Return the [X, Y] coordinate for the center point of the cell that contains the specified text.  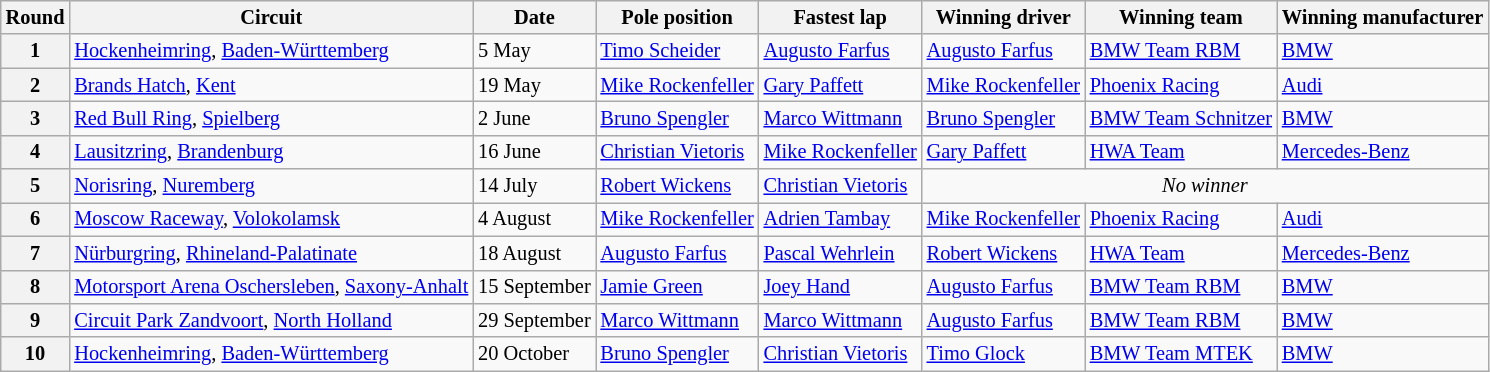
6 [36, 219]
2 [36, 85]
7 [36, 253]
Adrien Tambay [840, 219]
10 [36, 354]
15 September [534, 287]
Nürburgring, Rhineland-Palatinate [271, 253]
14 July [534, 186]
Moscow Raceway, Volokolamsk [271, 219]
1 [36, 51]
16 June [534, 152]
5 [36, 186]
20 October [534, 354]
Date [534, 17]
4 August [534, 219]
No winner [1205, 186]
3 [36, 118]
Winning team [1181, 17]
2 June [534, 118]
Lausitzring, Brandenburg [271, 152]
Jamie Green [678, 287]
Circuit Park Zandvoort, North Holland [271, 320]
Pascal Wehrlein [840, 253]
Timo Scheider [678, 51]
Pole position [678, 17]
Circuit [271, 17]
Red Bull Ring, Spielberg [271, 118]
Winning driver [1004, 17]
Brands Hatch, Kent [271, 85]
Joey Hand [840, 287]
4 [36, 152]
8 [36, 287]
BMW Team Schnitzer [1181, 118]
29 September [534, 320]
BMW Team MTEK [1181, 354]
18 August [534, 253]
Winning manufacturer [1382, 17]
Motorsport Arena Oschersleben, Saxony-Anhalt [271, 287]
Round [36, 17]
5 May [534, 51]
Norisring, Nuremberg [271, 186]
19 May [534, 85]
Timo Glock [1004, 354]
9 [36, 320]
Fastest lap [840, 17]
